Capture the cell that displays the provided text and extract its [x, y] central coordinate. 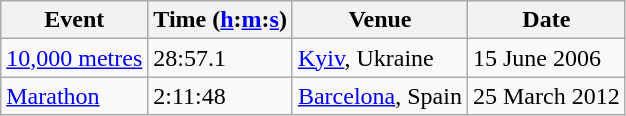
10,000 metres [74, 58]
Kyiv, Ukraine [380, 58]
Barcelona, Spain [380, 96]
15 June 2006 [546, 58]
Date [546, 20]
Time (h:m:s) [220, 20]
Event [74, 20]
Marathon [74, 96]
25 March 2012 [546, 96]
2:11:48 [220, 96]
Venue [380, 20]
28:57.1 [220, 58]
